For the text-containing cell, return its midpoint in [x, y] coordinate format. 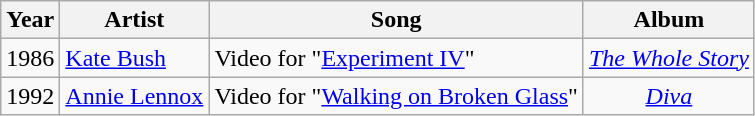
Annie Lennox [134, 96]
The Whole Story [668, 58]
1986 [30, 58]
Artist [134, 20]
Song [396, 20]
Album [668, 20]
Video for "Experiment IV" [396, 58]
Video for "Walking on Broken Glass" [396, 96]
1992 [30, 96]
Diva [668, 96]
Kate Bush [134, 58]
Year [30, 20]
